Search for the cell housing the specified text and yield its [X, Y] center coordinate. 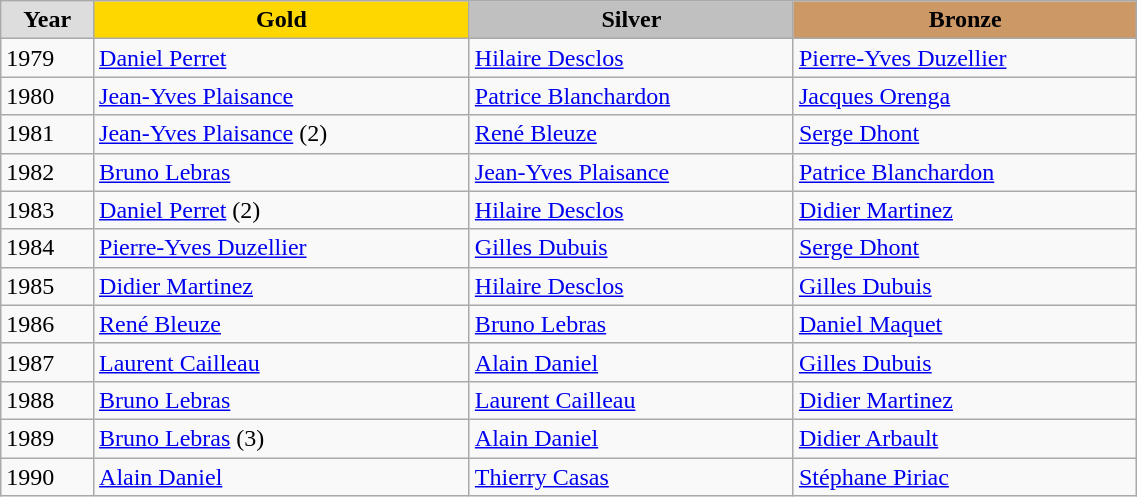
Didier Arbault [964, 438]
Daniel Maquet [964, 324]
1990 [48, 477]
Daniel Perret [282, 58]
Thierry Casas [631, 477]
1988 [48, 400]
1986 [48, 324]
1987 [48, 362]
1985 [48, 286]
1984 [48, 248]
Jean-Yves Plaisance (2) [282, 134]
Gold [282, 20]
1982 [48, 172]
1979 [48, 58]
1980 [48, 96]
Year [48, 20]
1981 [48, 134]
Bruno Lebras (3) [282, 438]
Silver [631, 20]
Bronze [964, 20]
Daniel Perret (2) [282, 210]
Jacques Orenga [964, 96]
1989 [48, 438]
1983 [48, 210]
Stéphane Piriac [964, 477]
